Find where the given text appears and provide that cell's center as [x, y] coordinate. 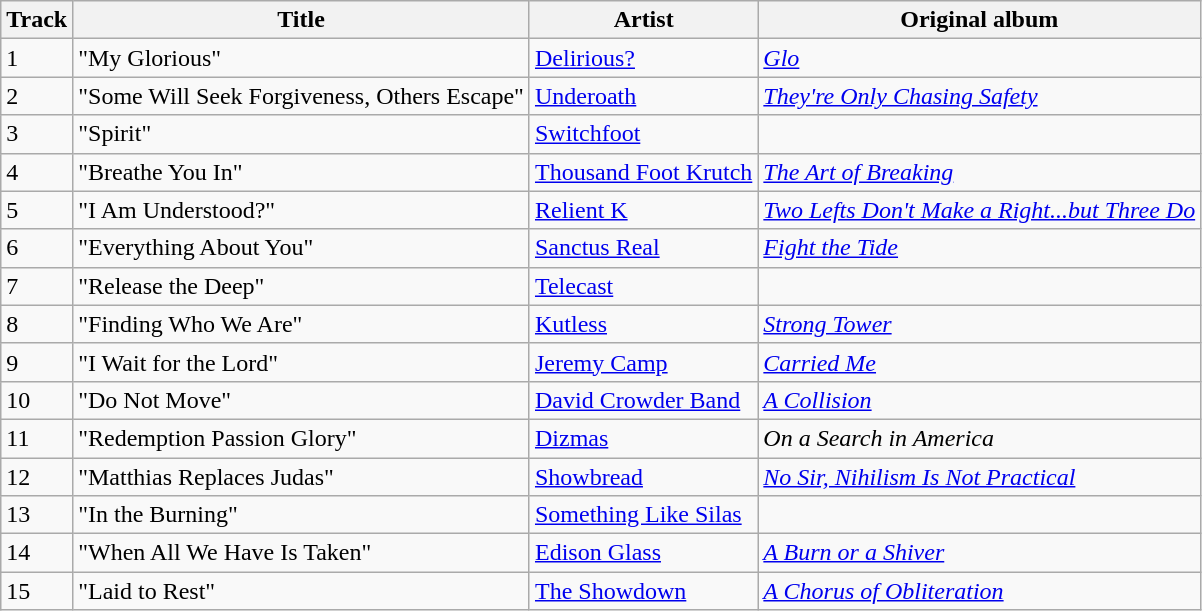
"In the Burning" [302, 515]
6 [37, 248]
"I Wait for the Lord" [302, 362]
Track [37, 20]
Edison Glass [643, 553]
9 [37, 362]
8 [37, 324]
On a Search in America [980, 438]
"Laid to Rest" [302, 591]
Telecast [643, 286]
1 [37, 58]
Delirious? [643, 58]
The Showdown [643, 591]
2 [37, 96]
"Release the Deep" [302, 286]
Dizmas [643, 438]
3 [37, 134]
"Redemption Passion Glory" [302, 438]
Sanctus Real [643, 248]
"When All We Have Is Taken" [302, 553]
They're Only Chasing Safety [980, 96]
"Finding Who We Are" [302, 324]
Strong Tower [980, 324]
A Chorus of Obliteration [980, 591]
Glo [980, 58]
Fight the Tide [980, 248]
"Matthias Replaces Judas" [302, 477]
Thousand Foot Krutch [643, 172]
Underoath [643, 96]
"Breathe You In" [302, 172]
Relient K [643, 210]
Jeremy Camp [643, 362]
5 [37, 210]
Something Like Silas [643, 515]
Artist [643, 20]
4 [37, 172]
The Art of Breaking [980, 172]
10 [37, 400]
Two Lefts Don't Make a Right...but Three Do [980, 210]
David Crowder Band [643, 400]
12 [37, 477]
"Some Will Seek Forgiveness, Others Escape" [302, 96]
"I Am Understood?" [302, 210]
No Sir, Nihilism Is Not Practical [980, 477]
"Spirit" [302, 134]
A Burn or a Shiver [980, 553]
Original album [980, 20]
Switchfoot [643, 134]
Title [302, 20]
11 [37, 438]
13 [37, 515]
Kutless [643, 324]
"My Glorious" [302, 58]
A Collision [980, 400]
7 [37, 286]
"Do Not Move" [302, 400]
14 [37, 553]
15 [37, 591]
"Everything About You" [302, 248]
Carried Me [980, 362]
Showbread [643, 477]
